Capture the cell that displays the provided text and extract its (x, y) central coordinate. 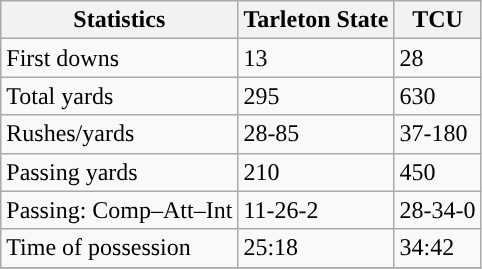
28 (438, 58)
Rushes/yards (120, 134)
TCU (438, 20)
37-180 (438, 134)
Time of possession (120, 248)
Passing: Comp–Att–Int (120, 210)
13 (316, 58)
34:42 (438, 248)
25:18 (316, 248)
210 (316, 172)
11-26-2 (316, 210)
Passing yards (120, 172)
28-85 (316, 134)
28-34-0 (438, 210)
Statistics (120, 20)
First downs (120, 58)
450 (438, 172)
Tarleton State (316, 20)
630 (438, 96)
295 (316, 96)
Total yards (120, 96)
